From the cell containing the given text, extract its center point as (x, y) coordinate. 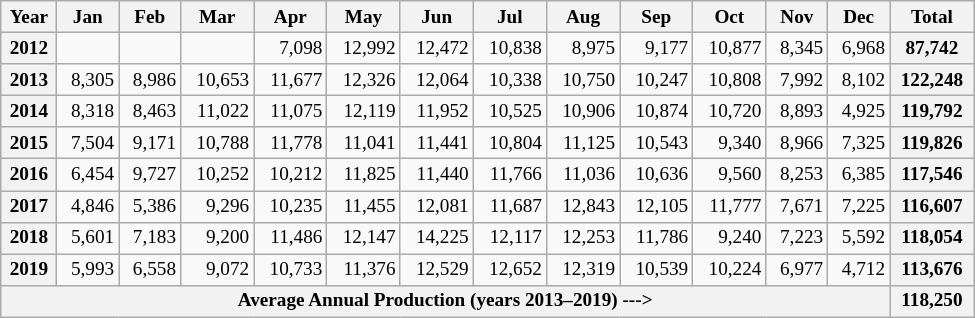
8,893 (797, 111)
2017 (29, 206)
8,966 (797, 143)
12,253 (582, 238)
10,906 (582, 111)
11,441 (436, 143)
6,977 (797, 270)
87,742 (932, 48)
2015 (29, 143)
9,240 (730, 238)
6,558 (150, 270)
4,712 (859, 270)
8,986 (150, 80)
11,376 (364, 270)
118,054 (932, 238)
7,671 (797, 206)
8,345 (797, 48)
11,687 (510, 206)
10,838 (510, 48)
11,075 (290, 111)
10,543 (656, 143)
9,171 (150, 143)
11,125 (582, 143)
Apr (290, 17)
10,653 (218, 80)
5,386 (150, 206)
8,318 (88, 111)
9,560 (730, 175)
5,592 (859, 238)
7,098 (290, 48)
10,808 (730, 80)
11,440 (436, 175)
12,992 (364, 48)
11,777 (730, 206)
11,022 (218, 111)
Dec (859, 17)
11,036 (582, 175)
9,072 (218, 270)
4,846 (88, 206)
12,472 (436, 48)
10,338 (510, 80)
113,676 (932, 270)
2019 (29, 270)
10,539 (656, 270)
10,212 (290, 175)
7,992 (797, 80)
12,081 (436, 206)
10,247 (656, 80)
5,601 (88, 238)
117,546 (932, 175)
6,454 (88, 175)
10,804 (510, 143)
119,826 (932, 143)
12,064 (436, 80)
9,200 (218, 238)
122,248 (932, 80)
6,385 (859, 175)
11,766 (510, 175)
Sep (656, 17)
12,119 (364, 111)
11,786 (656, 238)
Average Annual Production (years 2013–2019) ---> (446, 301)
8,102 (859, 80)
10,750 (582, 80)
11,455 (364, 206)
12,652 (510, 270)
9,340 (730, 143)
12,147 (364, 238)
Jun (436, 17)
7,223 (797, 238)
2013 (29, 80)
10,235 (290, 206)
Jan (88, 17)
4,925 (859, 111)
5,993 (88, 270)
10,525 (510, 111)
11,825 (364, 175)
7,325 (859, 143)
11,041 (364, 143)
12,319 (582, 270)
10,733 (290, 270)
11,677 (290, 80)
Year (29, 17)
8,253 (797, 175)
7,504 (88, 143)
Total (932, 17)
12,326 (364, 80)
7,225 (859, 206)
6,968 (859, 48)
9,727 (150, 175)
14,225 (436, 238)
8,463 (150, 111)
10,252 (218, 175)
12,529 (436, 270)
8,305 (88, 80)
Aug (582, 17)
2018 (29, 238)
118,250 (932, 301)
11,486 (290, 238)
10,636 (656, 175)
10,720 (730, 111)
Jul (510, 17)
Mar (218, 17)
Feb (150, 17)
10,874 (656, 111)
10,224 (730, 270)
11,778 (290, 143)
12,105 (656, 206)
116,607 (932, 206)
9,296 (218, 206)
2012 (29, 48)
Nov (797, 17)
10,877 (730, 48)
12,843 (582, 206)
9,177 (656, 48)
8,975 (582, 48)
12,117 (510, 238)
Oct (730, 17)
7,183 (150, 238)
2016 (29, 175)
119,792 (932, 111)
May (364, 17)
10,788 (218, 143)
11,952 (436, 111)
2014 (29, 111)
